Scan for the cell matching the given text and deliver its [X, Y] coordinate at center. 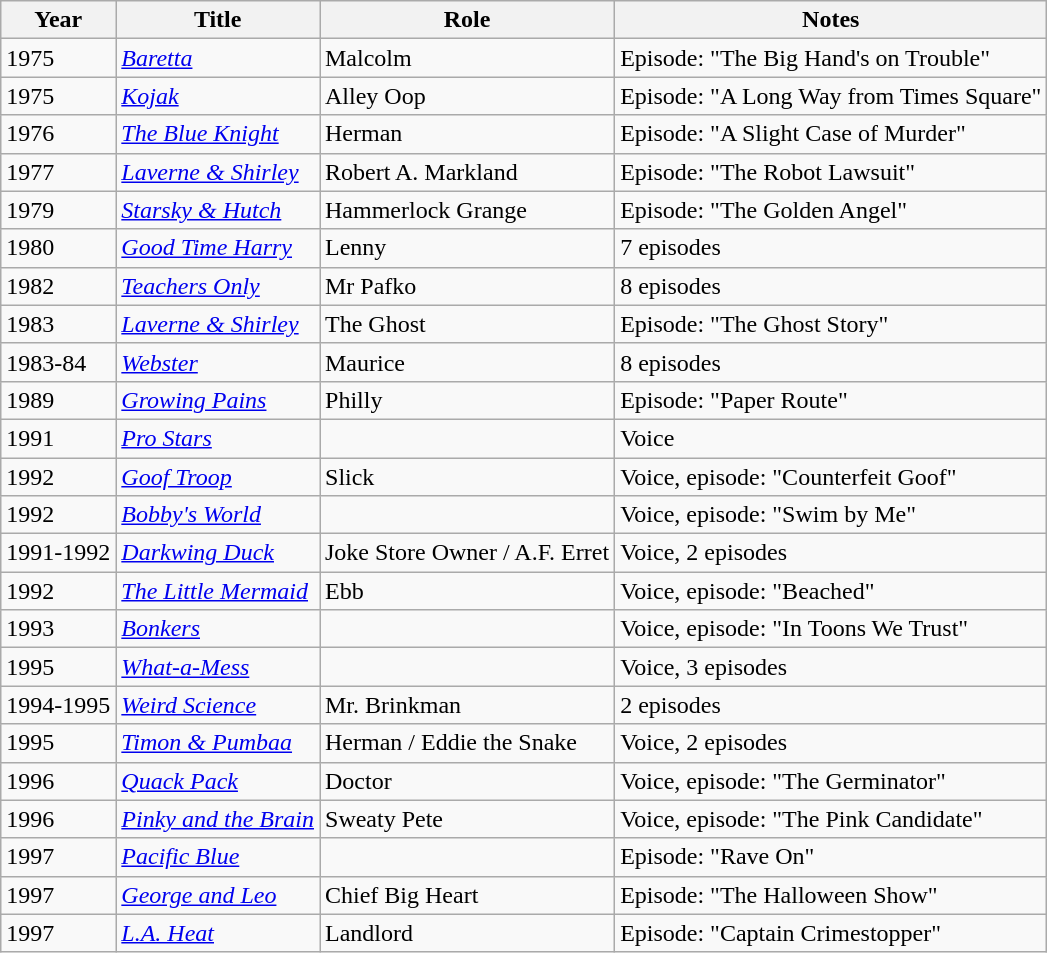
Teachers Only [218, 286]
Voice, episode: "Beached" [831, 591]
Pacific Blue [218, 857]
Webster [218, 362]
George and Leo [218, 895]
Kojak [218, 96]
1983 [58, 324]
Good Time Harry [218, 248]
Episode: "The Golden Angel" [831, 210]
1976 [58, 134]
Pinky and the Brain [218, 819]
Episode: "A Long Way from Times Square" [831, 96]
Robert A. Markland [468, 172]
Episode: "The Robot Lawsuit" [831, 172]
Maurice [468, 362]
Bonkers [218, 629]
L.A. Heat [218, 933]
Pro Stars [218, 438]
Episode: "Paper Route" [831, 400]
Episode: "A Slight Case of Murder" [831, 134]
Lenny [468, 248]
The Ghost [468, 324]
Herman [468, 134]
Episode: "The Ghost Story" [831, 324]
Quack Pack [218, 781]
Voice, episode: "The Pink Candidate" [831, 819]
What-a-Mess [218, 667]
Mr. Brinkman [468, 705]
Episode: "The Halloween Show" [831, 895]
Hammerlock Grange [468, 210]
1991 [58, 438]
Slick [468, 477]
1994-1995 [58, 705]
Ebb [468, 591]
Baretta [218, 58]
1989 [58, 400]
The Little Mermaid [218, 591]
1993 [58, 629]
Year [58, 20]
Philly [468, 400]
Landlord [468, 933]
Sweaty Pete [468, 819]
Weird Science [218, 705]
Voice, episode: "The Germinator" [831, 781]
Growing Pains [218, 400]
Role [468, 20]
Malcolm [468, 58]
Goof Troop [218, 477]
Voice, episode: "Swim by Me" [831, 515]
1980 [58, 248]
Mr Pafko [468, 286]
1982 [58, 286]
Voice, 3 episodes [831, 667]
1991-1992 [58, 553]
Bobby's World [218, 515]
Episode: "Rave On" [831, 857]
1977 [58, 172]
2 episodes [831, 705]
1983-84 [58, 362]
The Blue Knight [218, 134]
Joke Store Owner / A.F. Erret [468, 553]
Notes [831, 20]
Title [218, 20]
Starsky & Hutch [218, 210]
Episode: "The Big Hand's on Trouble" [831, 58]
Voice, episode: "Counterfeit Goof" [831, 477]
Voice [831, 438]
Episode: "Captain Crimestopper" [831, 933]
Voice, episode: "In Toons We Trust" [831, 629]
Darkwing Duck [218, 553]
Doctor [468, 781]
7 episodes [831, 248]
Timon & Pumbaa [218, 743]
1979 [58, 210]
Chief Big Heart [468, 895]
Alley Oop [468, 96]
Herman / Eddie the Snake [468, 743]
